Return the [x, y] coordinate for the center point of the cell that contains the specified text.  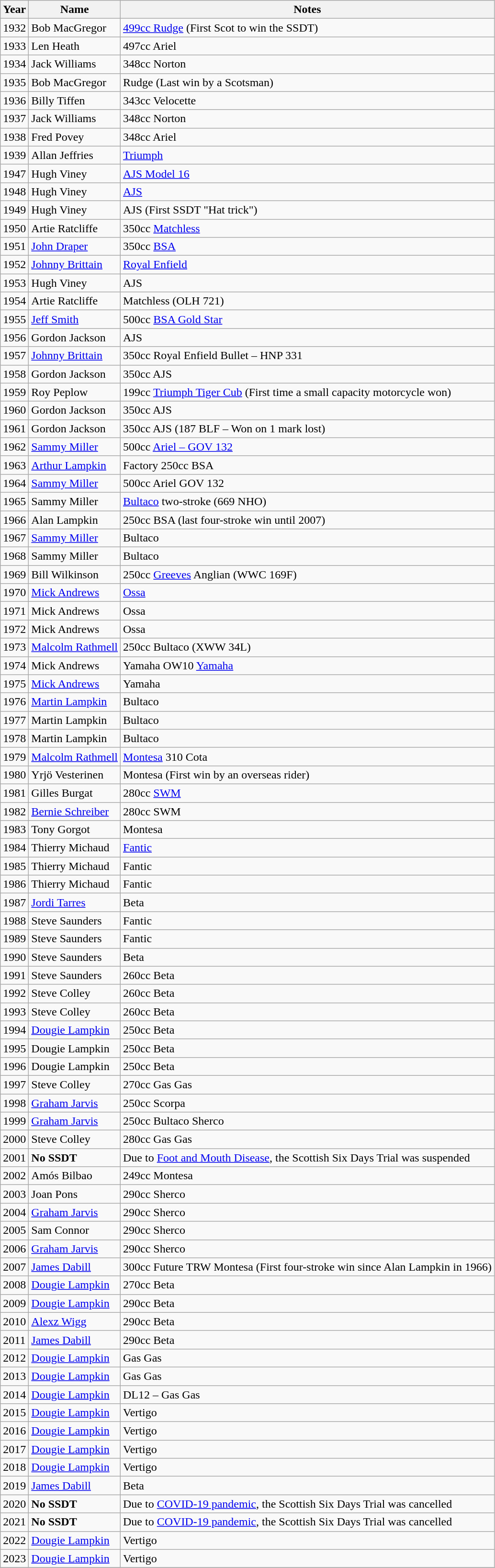
500cc Ariel GOV 132 [307, 483]
1975 [14, 684]
2008 [14, 1285]
1947 [14, 173]
1988 [14, 921]
1995 [14, 1048]
1961 [14, 429]
1976 [14, 702]
1973 [14, 647]
Yamaha [307, 684]
1981 [14, 793]
350cc AJS (187 BLF – Won on 1 mark lost) [307, 429]
250cc Scorpa [307, 1103]
1985 [14, 866]
1990 [14, 957]
Bultaco two-stroke (669 NHO) [307, 501]
Bill Wilkinson [75, 575]
499cc Rudge (First Scot to win the SSDT) [307, 28]
1953 [14, 283]
2011 [14, 1340]
280cc Gas Gas [307, 1139]
1987 [14, 902]
300cc Future TRW Montesa (First four-stroke win since Alan Lampkin in 1966) [307, 1267]
1999 [14, 1121]
1989 [14, 939]
Fred Povey [75, 137]
Alexz Wigg [75, 1321]
Yamaha OW10 Yamaha [307, 666]
1958 [14, 374]
Royal Enfield [307, 265]
2006 [14, 1249]
1966 [14, 519]
250cc Bultaco (XWW 34L) [307, 647]
Gilles Burgat [75, 793]
2015 [14, 1413]
1993 [14, 1012]
2017 [14, 1449]
1972 [14, 629]
1949 [14, 210]
250cc BSA (last four-stroke win until 2007) [307, 519]
343cc Velocette [307, 101]
Allan Jeffries [75, 155]
1994 [14, 1030]
2012 [14, 1358]
1937 [14, 119]
Rudge (Last win by a Scotsman) [307, 82]
1934 [14, 64]
1964 [14, 483]
249cc Montesa [307, 1176]
2016 [14, 1431]
1955 [14, 319]
1980 [14, 775]
1998 [14, 1103]
1933 [14, 46]
John Draper [75, 247]
1971 [14, 611]
Notes [307, 10]
2001 [14, 1158]
1939 [14, 155]
1963 [14, 465]
1970 [14, 593]
1962 [14, 447]
270cc Gas Gas [307, 1084]
1969 [14, 575]
Sam Connor [75, 1230]
2009 [14, 1303]
Montesa [307, 830]
Triumph [307, 155]
1932 [14, 28]
Tony Gorgot [75, 830]
Amós Bilbao [75, 1176]
Joan Pons [75, 1194]
Roy Peplow [75, 392]
270cc Beta [307, 1285]
Matchless (OLH 721) [307, 301]
Bernie Schreiber [75, 812]
Billy Tiffen [75, 101]
1952 [14, 265]
2020 [14, 1504]
1960 [14, 410]
1938 [14, 137]
Yrjö Vesterinen [75, 775]
1959 [14, 392]
1997 [14, 1084]
1956 [14, 338]
350cc Royal Enfield Bullet – HNP 331 [307, 356]
Arthur Lampkin [75, 465]
1936 [14, 101]
348cc Ariel [307, 137]
Jeff Smith [75, 319]
1935 [14, 82]
1957 [14, 356]
Jordi Tarres [75, 902]
1977 [14, 720]
2022 [14, 1540]
1986 [14, 884]
Montesa (First win by an overseas rider) [307, 775]
2013 [14, 1376]
1965 [14, 501]
DL12 – Gas Gas [307, 1395]
1967 [14, 538]
497cc Ariel [307, 46]
2018 [14, 1467]
500cc Ariel – GOV 132 [307, 447]
1950 [14, 228]
2004 [14, 1212]
Alan Lampkin [75, 519]
1978 [14, 738]
Name [75, 10]
Len Heath [75, 46]
2019 [14, 1486]
1996 [14, 1066]
1951 [14, 247]
1974 [14, 666]
1983 [14, 830]
Due to Foot and Mouth Disease, the Scottish Six Days Trial was suspended [307, 1158]
2000 [14, 1139]
AJS (First SSDT "Hat trick") [307, 210]
1982 [14, 812]
2002 [14, 1176]
1992 [14, 993]
500cc BSA Gold Star [307, 319]
250cc Bultaco Sherco [307, 1121]
350cc BSA [307, 247]
199cc Triumph Tiger Cub (First time a small capacity motorcycle won) [307, 392]
250cc Greeves Anglian (WWC 169F) [307, 575]
2007 [14, 1267]
2003 [14, 1194]
AJS Model 16 [307, 173]
Montesa 310 Cota [307, 756]
2023 [14, 1558]
2014 [14, 1395]
Year [14, 10]
2021 [14, 1522]
350cc Matchless [307, 228]
Factory 250cc BSA [307, 465]
1979 [14, 756]
1948 [14, 192]
1968 [14, 556]
1991 [14, 975]
2010 [14, 1321]
1954 [14, 301]
2005 [14, 1230]
1984 [14, 848]
